Determine the [x, y] coordinate at the center of the cell enclosing the given text.  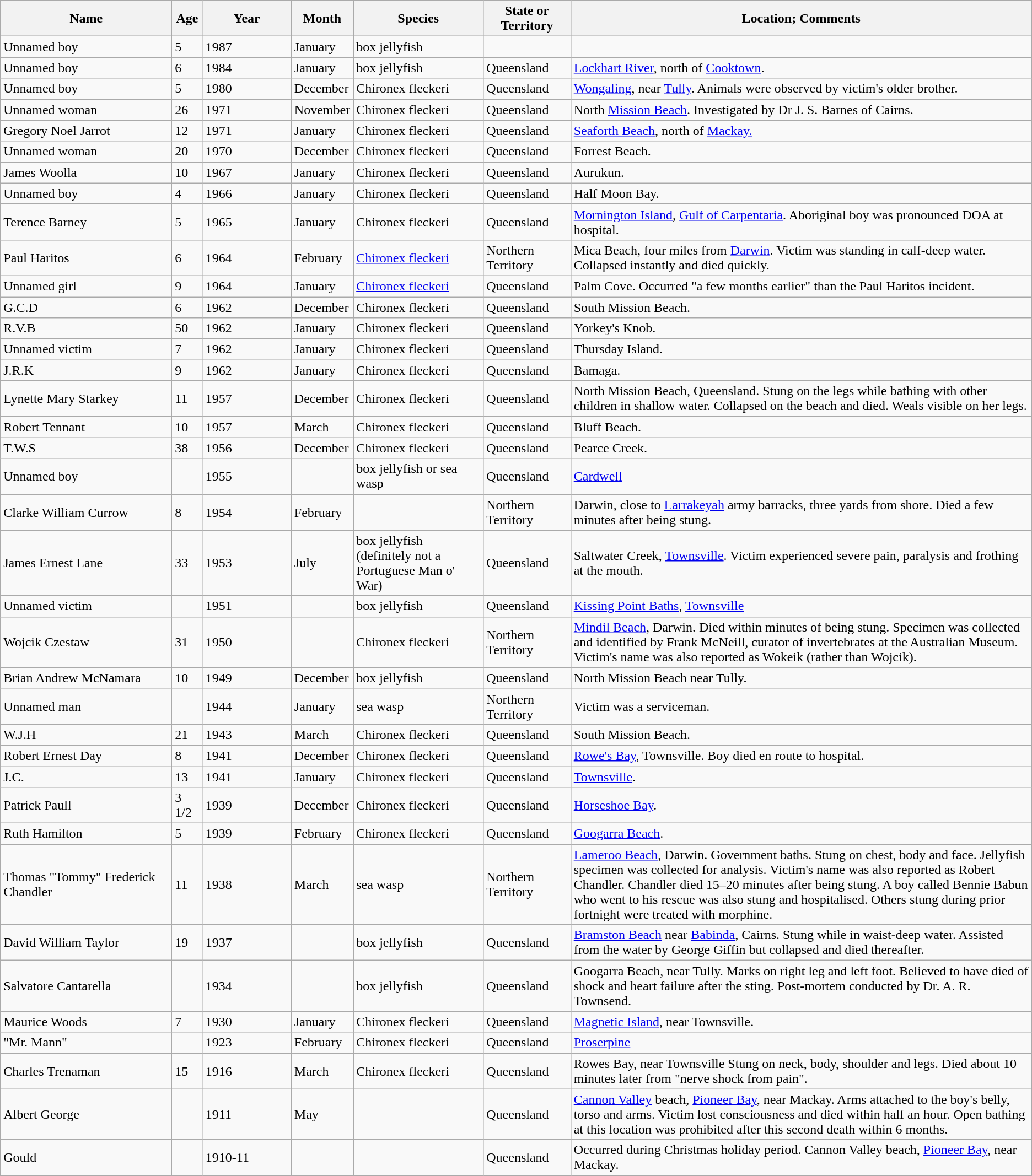
State or Territory [527, 19]
1938 [247, 884]
Terence Barney [86, 222]
1934 [247, 986]
Magnetic Island, near Townsville. [801, 1022]
Year [247, 19]
1956 [247, 448]
Gregory Noel Jarrot [86, 131]
Lynette Mary Starkey [86, 399]
Pearce Creek. [801, 448]
Yorkey's Knob. [801, 328]
G.C.D [86, 307]
21 [187, 735]
Seaforth Beach, north of Mackay. [801, 131]
North Mission Beach near Tully. [801, 678]
J.C. [86, 776]
Species [418, 19]
Googarra Beach. [801, 834]
Forrest Beach. [801, 152]
Robert Ernest Day [86, 756]
Victim was a serviceman. [801, 706]
Clarke William Currow [86, 513]
1966 [247, 193]
1987 [247, 47]
James Woolla [86, 172]
box jellyfish or sea wasp [418, 476]
1944 [247, 706]
15 [187, 1071]
Thursday Island. [801, 349]
13 [187, 776]
Saltwater Creek, Townsville. Victim experienced severe pain, paralysis and frothing at the mouth. [801, 563]
Wojcik Czestaw [86, 642]
1954 [247, 513]
1949 [247, 678]
Horseshoe Bay. [801, 806]
Charles Trenaman [86, 1071]
Bluff Beach. [801, 427]
Month [322, 19]
Bamaga. [801, 370]
Proserpine [801, 1043]
T.W.S [86, 448]
W.J.H [86, 735]
Albert George [86, 1114]
1965 [247, 222]
North Mission Beach. Investigated by Dr J. S. Barnes of Cairns. [801, 110]
1955 [247, 476]
1953 [247, 563]
J.R.K [86, 370]
38 [187, 448]
1916 [247, 1071]
Lockhart River, north of Cooktown. [801, 68]
Aurukun. [801, 172]
1937 [247, 942]
James Ernest Lane [86, 563]
November [322, 110]
Rowes Bay, near Townsville Stung on neck, body, shoulder and legs. Died about 10 minutes later from "nerve shock from pain". [801, 1071]
1980 [247, 89]
Kissing Point Baths, Townsville [801, 606]
Cardwell [801, 476]
Townsville. [801, 776]
Age [187, 19]
Unnamed girl [86, 286]
Mica Beach, four miles from Darwin. Victim was standing in calf-deep water. Collapsed instantly and died quickly. [801, 258]
33 [187, 563]
Half Moon Bay. [801, 193]
1943 [247, 735]
Ruth Hamilton [86, 834]
31 [187, 642]
50 [187, 328]
1951 [247, 606]
July [322, 563]
Maurice Woods [86, 1022]
Robert Tennant [86, 427]
Location; Comments [801, 19]
Mornington Island, Gulf of Carpentaria. Aboriginal boy was pronounced DOA at hospital. [801, 222]
Thomas "Tommy" Frederick Chandler [86, 884]
Gould [86, 1157]
box jellyfish (definitely not a Portuguese Man o' War) [418, 563]
Bramston Beach near Babinda, Cairns. Stung while in waist-deep water. Assisted from the water by George Giffin but collapsed and died thereafter. [801, 942]
12 [187, 131]
1967 [247, 172]
Brian Andrew McNamara [86, 678]
Paul Haritos [86, 258]
1930 [247, 1022]
Palm Cove. Occurred "a few months earlier" than the Paul Haritos incident. [801, 286]
Salvatore Cantarella [86, 986]
May [322, 1114]
26 [187, 110]
Rowe's Bay, Townsville. Boy died en route to hospital. [801, 756]
1950 [247, 642]
1984 [247, 68]
Occurred during Christmas holiday period. Cannon Valley beach, Pioneer Bay, near Mackay. [801, 1157]
David William Taylor [86, 942]
1923 [247, 1043]
Wongaling, near Tully. Animals were observed by victim's older brother. [801, 89]
Darwin, close to Larrakeyah army barracks, three yards from shore. Died a few minutes after being stung. [801, 513]
19 [187, 942]
1910-11 [247, 1157]
4 [187, 193]
"Mr. Mann" [86, 1043]
1911 [247, 1114]
Name [86, 19]
1970 [247, 152]
20 [187, 152]
3 1/2 [187, 806]
R.V.B [86, 328]
Unnamed man [86, 706]
Patrick Paull [86, 806]
